Output the [X, Y] coordinate of the center of the cell containing the given text.  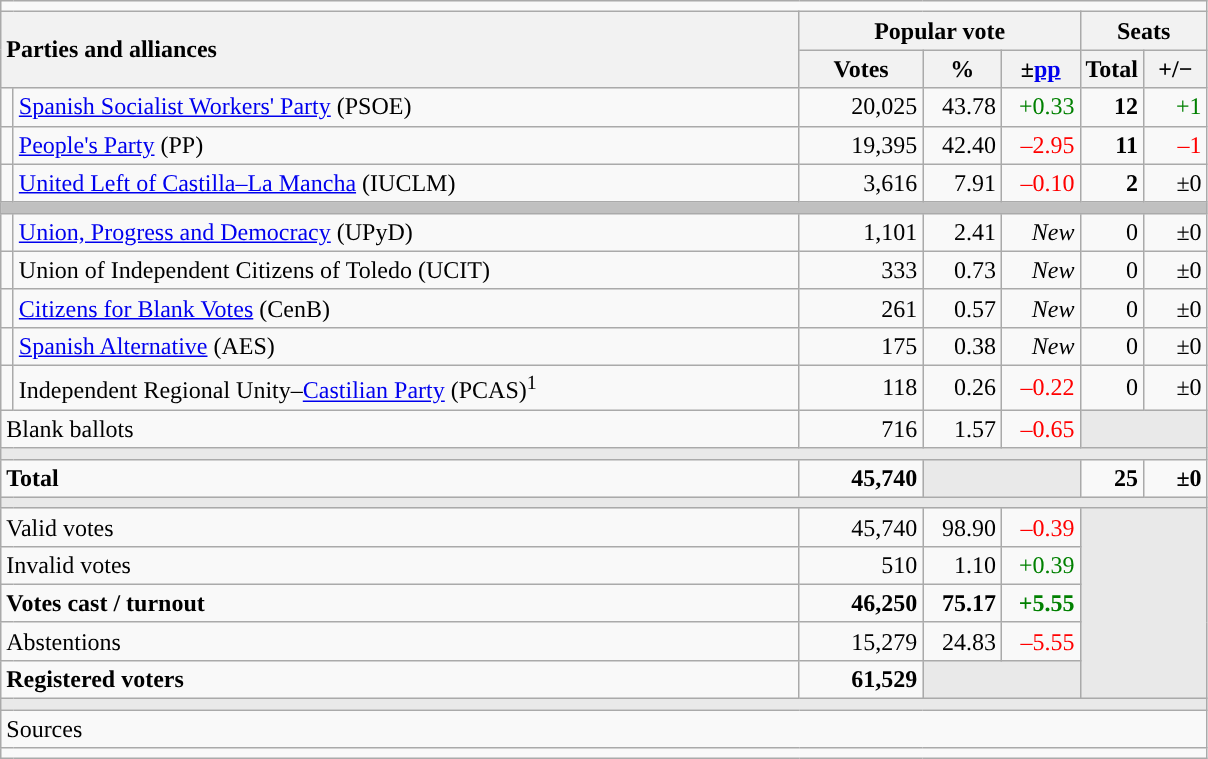
1.10 [962, 565]
Registered voters [400, 679]
61,529 [861, 679]
19,395 [861, 145]
98.90 [962, 527]
0.73 [962, 270]
716 [861, 429]
+5.55 [1040, 603]
+/− [1176, 69]
Valid votes [400, 527]
43.78 [962, 107]
11 [1112, 145]
0.38 [962, 346]
Independent Regional Unity–Castilian Party (PCAS)1 [406, 388]
2.41 [962, 232]
3,616 [861, 183]
Votes cast / turnout [400, 603]
Spanish Alternative (AES) [406, 346]
Union, Progress and Democracy (UPyD) [406, 232]
Seats [1144, 31]
2 [1112, 183]
±pp [1040, 69]
175 [861, 346]
Popular vote [940, 31]
+0.39 [1040, 565]
261 [861, 308]
–5.55 [1040, 641]
People's Party (PP) [406, 145]
–0.65 [1040, 429]
510 [861, 565]
United Left of Castilla–La Mancha (IUCLM) [406, 183]
46,250 [861, 603]
7.91 [962, 183]
25 [1112, 478]
+1 [1176, 107]
–0.39 [1040, 527]
Sources [604, 729]
–1 [1176, 145]
Union of Independent Citizens of Toledo (UCIT) [406, 270]
–2.95 [1040, 145]
Parties and alliances [400, 50]
Spanish Socialist Workers' Party (PSOE) [406, 107]
Blank ballots [400, 429]
Abstentions [400, 641]
+0.33 [1040, 107]
Votes [861, 69]
1,101 [861, 232]
1.57 [962, 429]
42.40 [962, 145]
–0.10 [1040, 183]
15,279 [861, 641]
12 [1112, 107]
% [962, 69]
75.17 [962, 603]
0.26 [962, 388]
24.83 [962, 641]
333 [861, 270]
0.57 [962, 308]
Citizens for Blank Votes (CenB) [406, 308]
–0.22 [1040, 388]
118 [861, 388]
20,025 [861, 107]
Invalid votes [400, 565]
